Pinpoint the cell where the given text exists, returning its (x, y) midpoint coordinate. 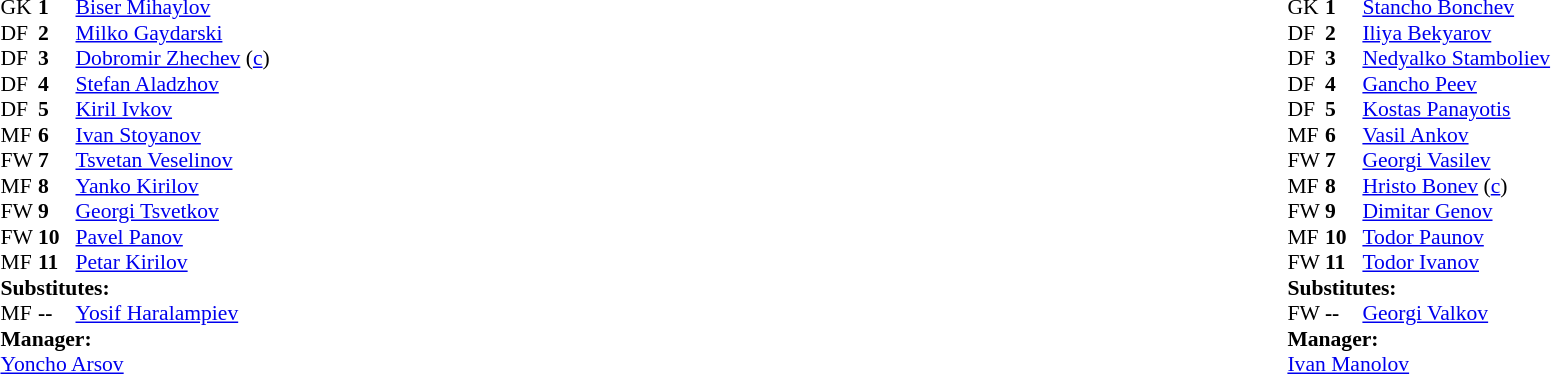
Hristo Bonev (c) (1456, 186)
Gancho Peev (1456, 84)
Iliya Bekyarov (1456, 33)
Nedyalko Stamboliev (1456, 59)
Georgi Vasilev (1456, 161)
Ivan Stoyanov (173, 135)
Todor Paunov (1456, 237)
Georgi Tsvetkov (173, 211)
Milko Gaydarski (173, 33)
Yosif Haralampiev (173, 313)
Tsvetan Veselinov (173, 161)
Pavel Panov (173, 237)
Dimitar Genov (1456, 211)
Georgi Valkov (1456, 313)
Dobromir Zhechev (c) (173, 59)
Kiril Ivkov (173, 109)
Vasil Ankov (1456, 135)
Kostas Panayotis (1456, 109)
Stefan Aladzhov (173, 84)
Petar Kirilov (173, 263)
Todor Ivanov (1456, 263)
Yanko Kirilov (173, 186)
